Extract the (X, Y) coordinate from the center of the cell holding the provided text.  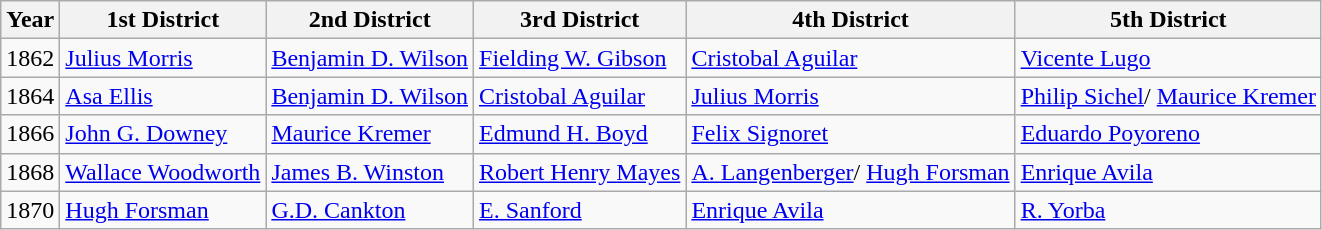
Robert Henry Mayes (580, 172)
1868 (30, 172)
Wallace Woodworth (163, 172)
Fielding W. Gibson (580, 58)
4th District (850, 20)
1866 (30, 134)
E. Sanford (580, 210)
Hugh Forsman (163, 210)
Edmund H. Boyd (580, 134)
5th District (1168, 20)
Felix Signoret (850, 134)
R. Yorba (1168, 210)
Eduardo Poyoreno (1168, 134)
Philip Sichel/ Maurice Kremer (1168, 96)
James B. Winston (370, 172)
Asa Ellis (163, 96)
1862 (30, 58)
Vicente Lugo (1168, 58)
1st District (163, 20)
3rd District (580, 20)
1864 (30, 96)
Year (30, 20)
G.D. Cankton (370, 210)
2nd District (370, 20)
Maurice Kremer (370, 134)
A. Langenberger/ Hugh Forsman (850, 172)
John G. Downey (163, 134)
1870 (30, 210)
